Locate the cell with the specified text and output its [x, y] center coordinate. 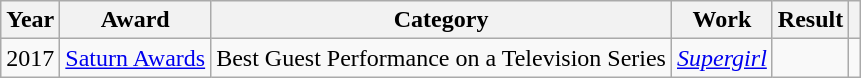
Work [722, 20]
2017 [30, 58]
Saturn Awards [136, 58]
Category [442, 20]
Supergirl [722, 58]
Award [136, 20]
Year [30, 20]
Result [810, 20]
Best Guest Performance on a Television Series [442, 58]
